Identify which cell holds the provided text, then report its [x, y] central coordinate. 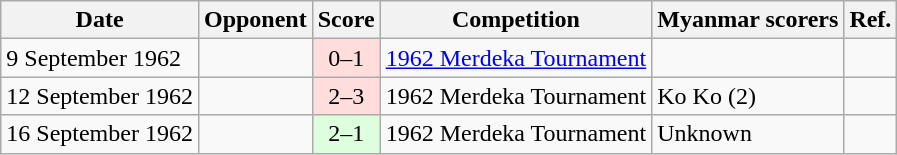
0–1 [346, 58]
2–3 [346, 96]
Date [100, 20]
Unknown [748, 134]
2–1 [346, 134]
12 September 1962 [100, 96]
Ref. [870, 20]
Opponent [255, 20]
16 September 1962 [100, 134]
Competition [516, 20]
9 September 1962 [100, 58]
Ko Ko (2) [748, 96]
Myanmar scorers [748, 20]
Score [346, 20]
